Output the (x, y) coordinate of the center of the cell containing the given text.  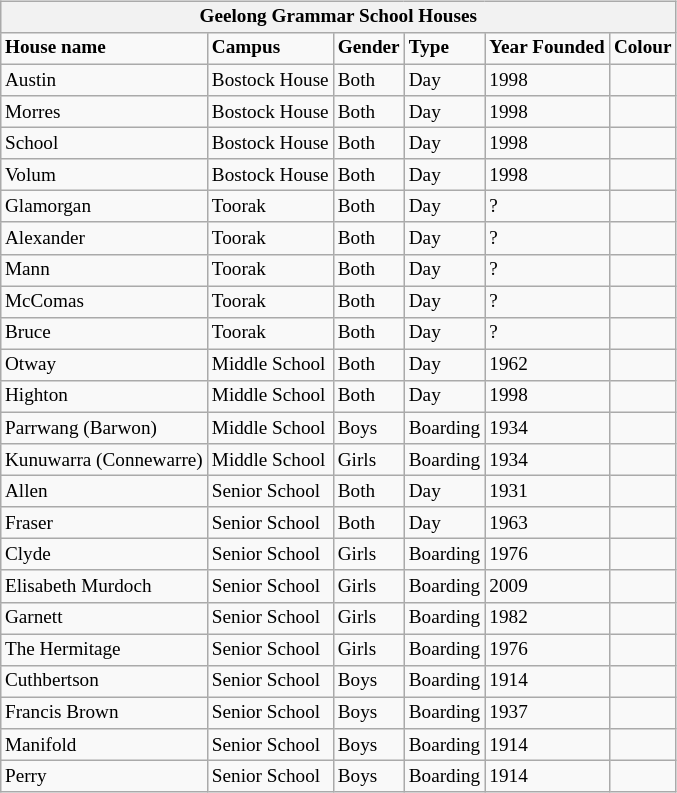
Elisabeth Murdoch (104, 586)
School (104, 144)
Parrwang (Barwon) (104, 428)
The Hermitage (104, 650)
1962 (548, 365)
Glamorgan (104, 207)
1937 (548, 713)
Geelong Grammar School Houses (338, 17)
Gender (368, 49)
Otway (104, 365)
Morres (104, 112)
Bruce (104, 333)
Campus (270, 49)
1931 (548, 492)
Colour (642, 49)
Mann (104, 270)
Francis Brown (104, 713)
1963 (548, 523)
Type (444, 49)
Manifold (104, 745)
Perry (104, 776)
Garnett (104, 618)
McComas (104, 302)
Allen (104, 492)
Year Founded (548, 49)
Clyde (104, 555)
Highton (104, 397)
Cuthbertson (104, 681)
House name (104, 49)
Volum (104, 175)
Kunuwarra (Connewarre) (104, 460)
1982 (548, 618)
Alexander (104, 238)
Fraser (104, 523)
Austin (104, 80)
2009 (548, 586)
